Extract the [X, Y] coordinate from the center of the cell holding the provided text.  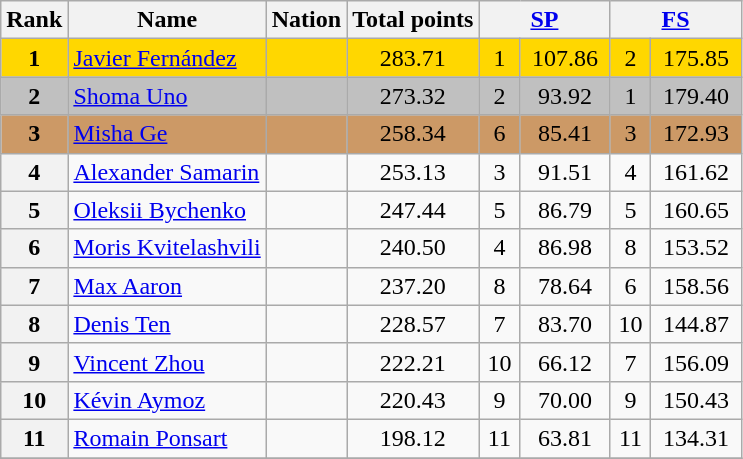
70.00 [565, 400]
273.32 [413, 96]
Romain Ponsart [167, 438]
Total points [413, 20]
150.43 [696, 400]
Rank [34, 20]
66.12 [565, 362]
283.71 [413, 58]
SP [544, 20]
172.93 [696, 134]
107.86 [565, 58]
175.85 [696, 58]
153.52 [696, 248]
258.34 [413, 134]
Kévin Aymoz [167, 400]
Vincent Zhou [167, 362]
179.40 [696, 96]
86.79 [565, 210]
78.64 [565, 286]
Denis Ten [167, 324]
240.50 [413, 248]
Oleksii Bychenko [167, 210]
Shoma Uno [167, 96]
253.13 [413, 172]
91.51 [565, 172]
Alexander Samarin [167, 172]
144.87 [696, 324]
86.98 [565, 248]
156.09 [696, 362]
85.41 [565, 134]
Moris Kvitelashvili [167, 248]
220.43 [413, 400]
161.62 [696, 172]
160.65 [696, 210]
93.92 [565, 96]
158.56 [696, 286]
Nation [306, 20]
FS [676, 20]
63.81 [565, 438]
247.44 [413, 210]
Misha Ge [167, 134]
222.21 [413, 362]
134.31 [696, 438]
Name [167, 20]
83.70 [565, 324]
198.12 [413, 438]
Javier Fernández [167, 58]
228.57 [413, 324]
Max Aaron [167, 286]
237.20 [413, 286]
